Search for the cell housing the specified text and yield its (X, Y) center coordinate. 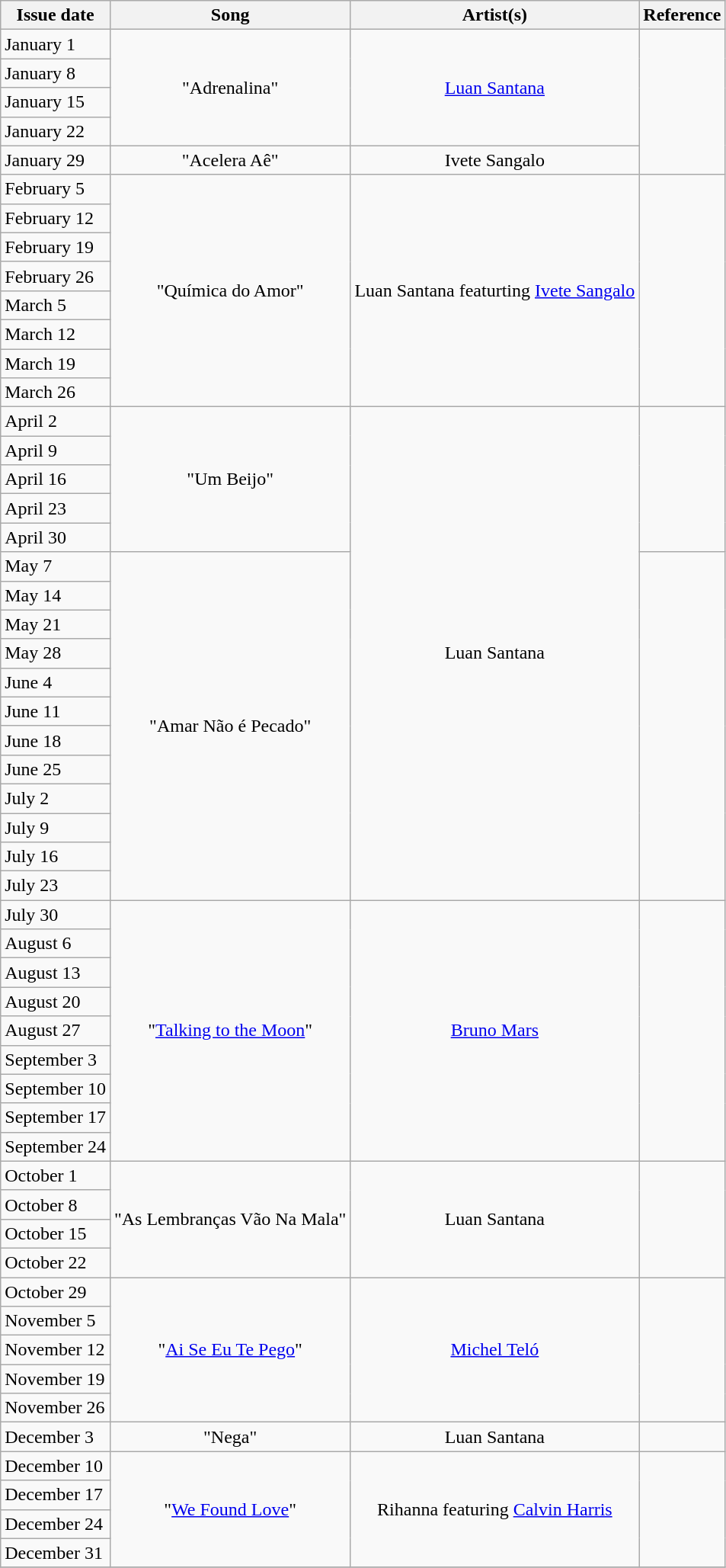
November 12 (56, 1350)
June 4 (56, 682)
May 28 (56, 653)
April 2 (56, 422)
Rihanna featuring Calvin Harris (495, 1509)
January 15 (56, 102)
Michel Teló (495, 1350)
July 23 (56, 886)
June 25 (56, 769)
February 19 (56, 247)
February 26 (56, 276)
August 20 (56, 1002)
April 23 (56, 508)
Reference (683, 15)
October 8 (56, 1204)
"Química do Amor" (230, 290)
March 5 (56, 305)
February 5 (56, 189)
"Amar Não é Pecado" (230, 726)
December 3 (56, 1437)
"As Lembranças Vão Na Mala" (230, 1219)
May 7 (56, 566)
Luan Santana featurting Ivete Sangalo (495, 290)
"Nega" (230, 1437)
August 13 (56, 973)
"Acelera Aê" (230, 160)
August 6 (56, 944)
September 10 (56, 1089)
January 1 (56, 44)
Ivete Sangalo (495, 160)
March 12 (56, 334)
Bruno Mars (495, 1031)
January 8 (56, 73)
January 22 (56, 131)
Issue date (56, 15)
October 29 (56, 1292)
October 1 (56, 1175)
July 30 (56, 915)
November 5 (56, 1321)
Artist(s) (495, 15)
"Um Beijo" (230, 479)
December 24 (56, 1524)
October 15 (56, 1233)
"We Found Love" (230, 1509)
"Ai Se Eu Te Pego" (230, 1350)
October 22 (56, 1262)
April 16 (56, 479)
June 18 (56, 740)
February 12 (56, 218)
December 10 (56, 1466)
November 19 (56, 1379)
"Talking to the Moon" (230, 1031)
September 17 (56, 1117)
April 9 (56, 451)
July 16 (56, 857)
September 3 (56, 1060)
December 31 (56, 1553)
June 11 (56, 711)
May 14 (56, 595)
December 17 (56, 1495)
March 19 (56, 364)
August 27 (56, 1031)
July 2 (56, 798)
March 26 (56, 393)
July 9 (56, 827)
November 26 (56, 1408)
May 21 (56, 624)
January 29 (56, 160)
"Adrenalina" (230, 88)
Song (230, 15)
April 30 (56, 537)
September 24 (56, 1146)
